Return [X, Y] of the center of cell containing provided text 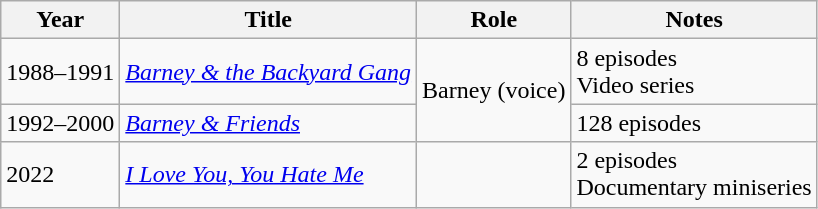
8 episodesVideo series [694, 72]
Barney (voice) [494, 90]
I Love You, You Hate Me [268, 174]
Role [494, 20]
128 episodes [694, 123]
Year [60, 20]
1988–1991 [60, 72]
1992–2000 [60, 123]
Notes [694, 20]
2 episodesDocumentary miniseries [694, 174]
Title [268, 20]
Barney & Friends [268, 123]
Barney & the Backyard Gang [268, 72]
2022 [60, 174]
